Extract the (X, Y) coordinate from the center of the cell holding the provided text.  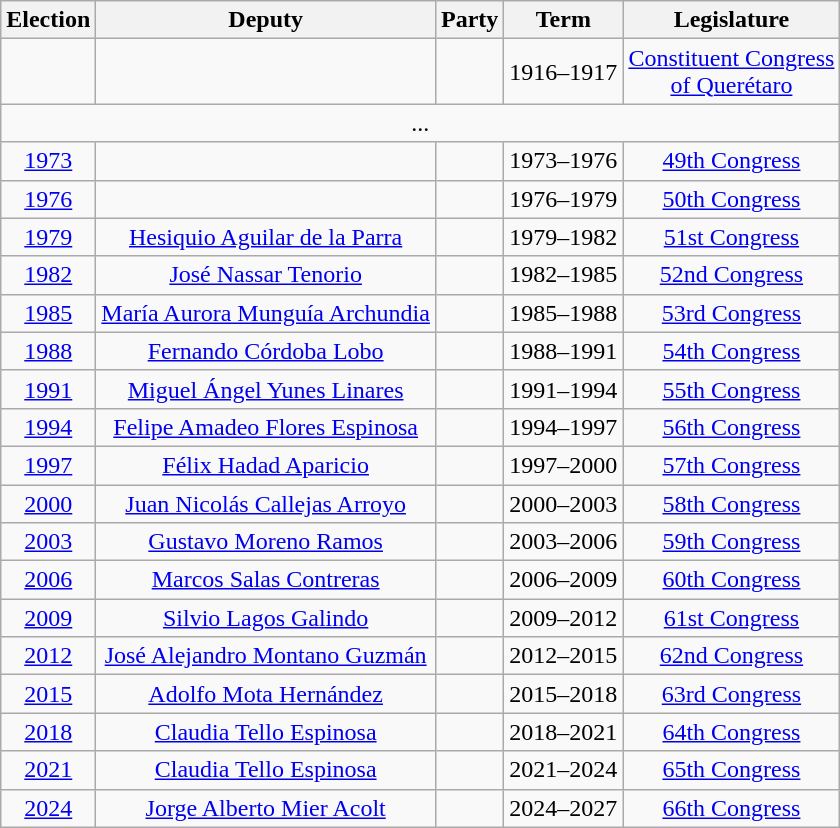
Adolfo Mota Hernández (266, 694)
José Alejandro Montano Guzmán (266, 656)
Hesiquio Aguilar de la Parra (266, 237)
1982–1985 (564, 275)
1985–1988 (564, 313)
2000–2003 (564, 503)
2003–2006 (564, 542)
63rd Congress (732, 694)
Term (564, 20)
1997–2000 (564, 465)
2009 (48, 618)
66th Congress (732, 808)
Election (48, 20)
1988 (48, 351)
2021 (48, 770)
49th Congress (732, 161)
Marcos Salas Contreras (266, 580)
2003 (48, 542)
2018–2021 (564, 732)
José Nassar Tenorio (266, 275)
1994 (48, 427)
1991–1994 (564, 389)
María Aurora Munguía Archundia (266, 313)
1973–1976 (564, 161)
Félix Hadad Aparicio (266, 465)
Deputy (266, 20)
57th Congress (732, 465)
1997 (48, 465)
1991 (48, 389)
2012 (48, 656)
54th Congress (732, 351)
1982 (48, 275)
65th Congress (732, 770)
Miguel Ángel Yunes Linares (266, 389)
1979–1982 (564, 237)
1973 (48, 161)
2006 (48, 580)
55th Congress (732, 389)
53rd Congress (732, 313)
1985 (48, 313)
2015–2018 (564, 694)
2021–2024 (564, 770)
61st Congress (732, 618)
1976 (48, 199)
1979 (48, 237)
2018 (48, 732)
2009–2012 (564, 618)
Juan Nicolás Callejas Arroyo (266, 503)
Jorge Alberto Mier Acolt (266, 808)
1988–1991 (564, 351)
Gustavo Moreno Ramos (266, 542)
Silvio Lagos Galindo (266, 618)
Fernando Córdoba Lobo (266, 351)
... (420, 123)
60th Congress (732, 580)
51st Congress (732, 237)
50th Congress (732, 199)
2024 (48, 808)
Legislature (732, 20)
2015 (48, 694)
59th Congress (732, 542)
Constituent Congressof Querétaro (732, 72)
2024–2027 (564, 808)
64th Congress (732, 732)
1994–1997 (564, 427)
2006–2009 (564, 580)
56th Congress (732, 427)
2000 (48, 503)
Felipe Amadeo Flores Espinosa (266, 427)
52nd Congress (732, 275)
Party (469, 20)
1976–1979 (564, 199)
2012–2015 (564, 656)
58th Congress (732, 503)
1916–1917 (564, 72)
62nd Congress (732, 656)
